Locate the cell with the specified text and output its (x, y) center coordinate. 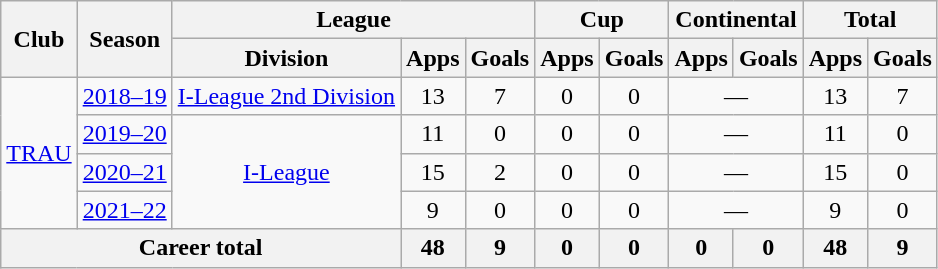
Season (124, 39)
Cup (602, 20)
2018–19 (124, 96)
Continental (736, 20)
2 (500, 172)
Career total (201, 248)
2020–21 (124, 172)
League (354, 20)
TRAU (39, 153)
Division (286, 58)
2021–22 (124, 210)
2019–20 (124, 134)
I-League 2nd Division (286, 96)
I-League (286, 172)
Total (870, 20)
Club (39, 39)
